Detect which cell encompasses the target text, then output its [X, Y] center coordinate. 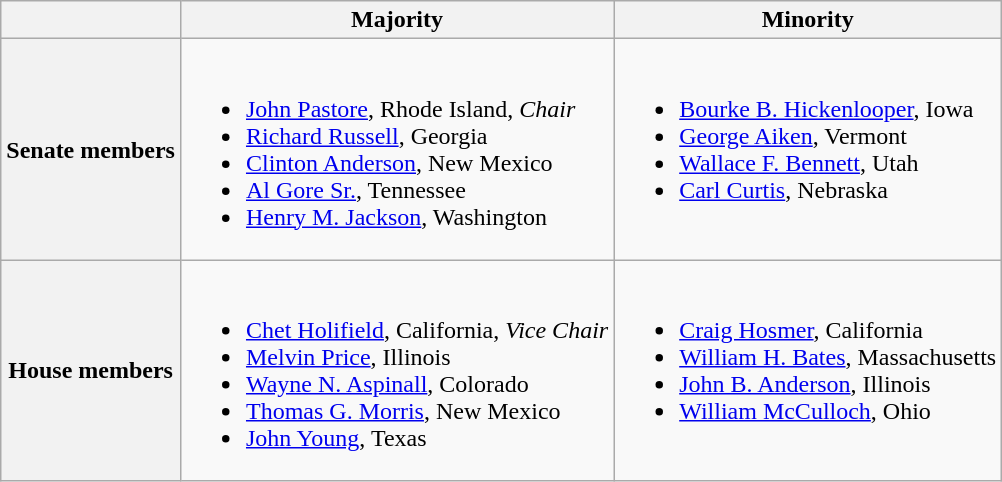
House members [91, 370]
Senate members [91, 150]
Chet Holifield, California, Vice ChairMelvin Price, IllinoisWayne N. Aspinall, ColoradoThomas G. Morris, New MexicoJohn Young, Texas [396, 370]
Craig Hosmer, CaliforniaWilliam H. Bates, MassachusettsJohn B. Anderson, IllinoisWilliam McCulloch, Ohio [808, 370]
Bourke B. Hickenlooper, IowaGeorge Aiken, VermontWallace F. Bennett, UtahCarl Curtis, Nebraska [808, 150]
Minority [808, 20]
Majority [396, 20]
John Pastore, Rhode Island, ChairRichard Russell, GeorgiaClinton Anderson, New MexicoAl Gore Sr., TennesseeHenry M. Jackson, Washington [396, 150]
